Scan for the cell matching the given text and deliver its (X, Y) coordinate at center. 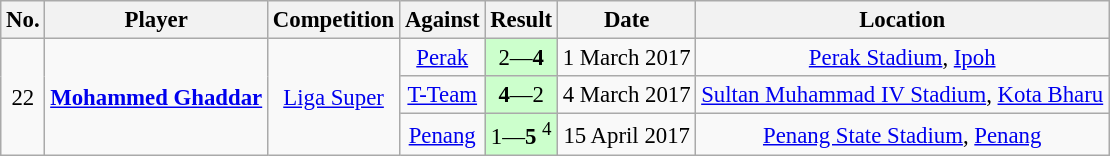
T-Team (442, 95)
Competition (333, 20)
1 March 2017 (626, 58)
Perak Stadium, Ipoh (902, 58)
No. (23, 20)
15 April 2017 (626, 135)
1—5 4 (522, 135)
Date (626, 20)
Location (902, 20)
22 (23, 98)
Penang State Stadium, Penang (902, 135)
2—4 (522, 58)
Liga Super (333, 98)
Perak (442, 58)
Mohammed Ghaddar (156, 98)
Player (156, 20)
Sultan Muhammad IV Stadium, Kota Bharu (902, 95)
Against (442, 20)
4 March 2017 (626, 95)
Result (522, 20)
4—2 (522, 95)
Penang (442, 135)
